Search for the cell housing the specified text and yield its (X, Y) center coordinate. 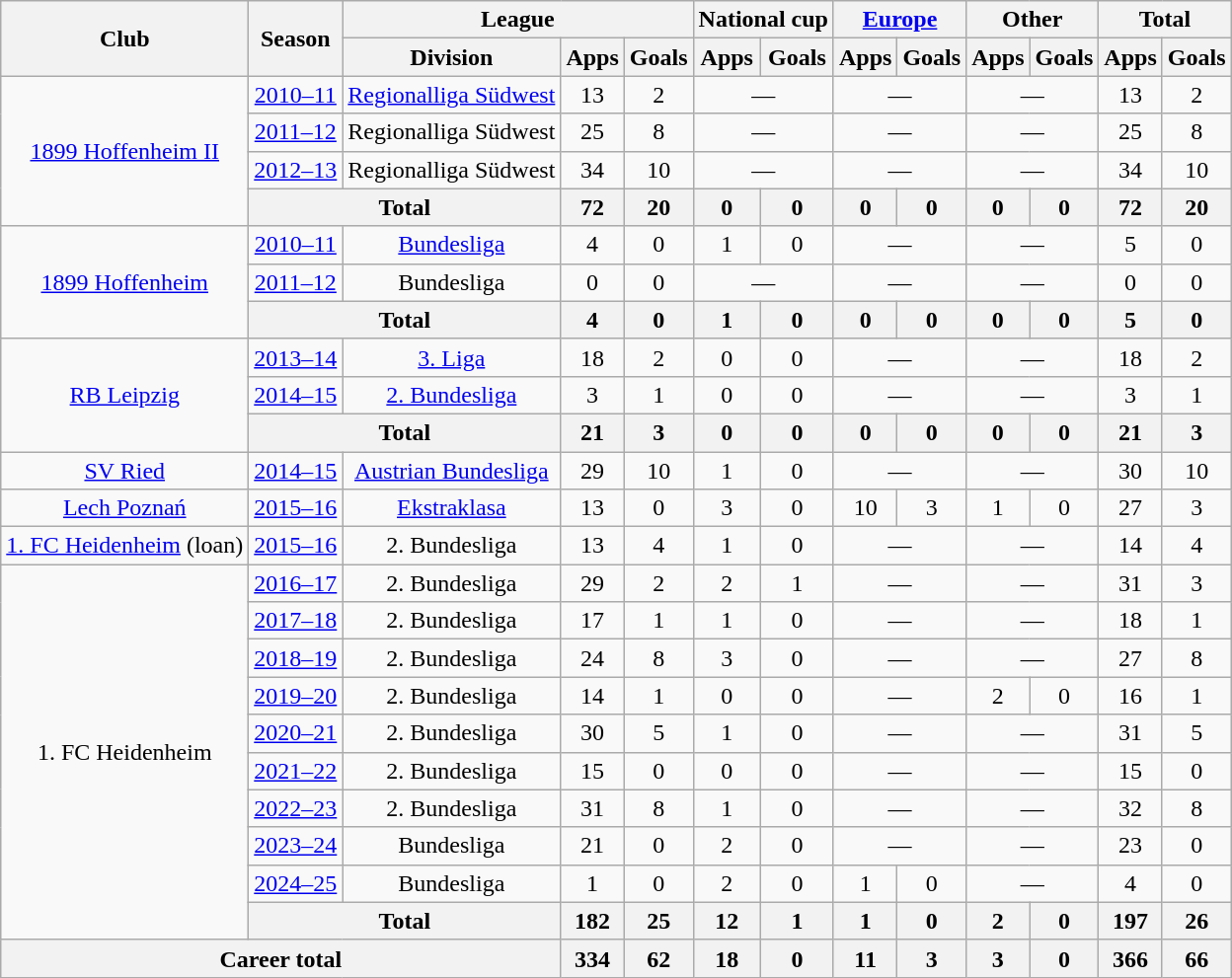
334 (592, 958)
2022–23 (296, 808)
366 (1130, 958)
2024–25 (296, 883)
1. FC Heidenheim (loan) (124, 546)
182 (592, 921)
1. FC Heidenheim (124, 752)
Season (296, 38)
2019–20 (296, 696)
Division (452, 57)
16 (1130, 696)
17 (592, 621)
Ekstraklasa (452, 508)
Career total (280, 958)
2012–13 (296, 170)
3. Liga (452, 357)
National cup (763, 20)
League (517, 20)
12 (727, 921)
1899 Hoffenheim (124, 282)
2020–21 (296, 733)
26 (1196, 921)
197 (1130, 921)
23 (1130, 846)
Other (1033, 20)
32 (1130, 808)
2023–24 (296, 846)
11 (865, 958)
24 (592, 658)
62 (658, 958)
2021–22 (296, 771)
1899 Hoffenheim II (124, 151)
Europe (899, 20)
2017–18 (296, 621)
2013–14 (296, 357)
2016–17 (296, 583)
66 (1196, 958)
Club (124, 38)
SV Ried (124, 471)
Lech Poznań (124, 508)
Austrian Bundesliga (452, 471)
RB Leipzig (124, 395)
2018–19 (296, 658)
